Detect which cell encompasses the target text, then output its [X, Y] center coordinate. 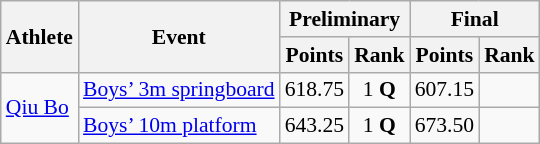
Qiu Bo [40, 108]
Boys’ 3m springboard [179, 90]
673.50 [444, 126]
Final [475, 19]
618.75 [314, 90]
607.15 [444, 90]
Athlete [40, 36]
Event [179, 36]
643.25 [314, 126]
Boys’ 10m platform [179, 126]
Preliminary [345, 19]
